Identify which cell holds the provided text, then report its [x, y] central coordinate. 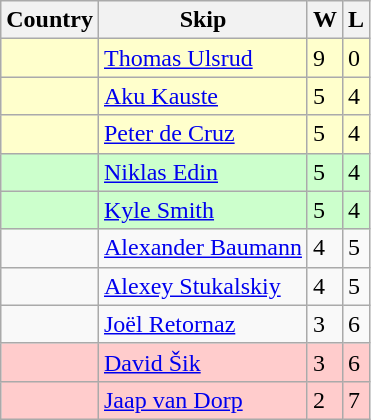
Peter de Cruz [202, 134]
Kyle Smith [202, 210]
Country [50, 20]
9 [324, 58]
Thomas Ulsrud [202, 58]
7 [356, 400]
Alexander Baumann [202, 248]
Joël Retornaz [202, 324]
W [324, 20]
Jaap van Dorp [202, 400]
0 [356, 58]
2 [324, 400]
L [356, 20]
David Šik [202, 362]
Aku Kauste [202, 96]
Skip [202, 20]
Alexey Stukalskiy [202, 286]
Niklas Edin [202, 172]
